Return [x, y] of the center of cell containing provided text 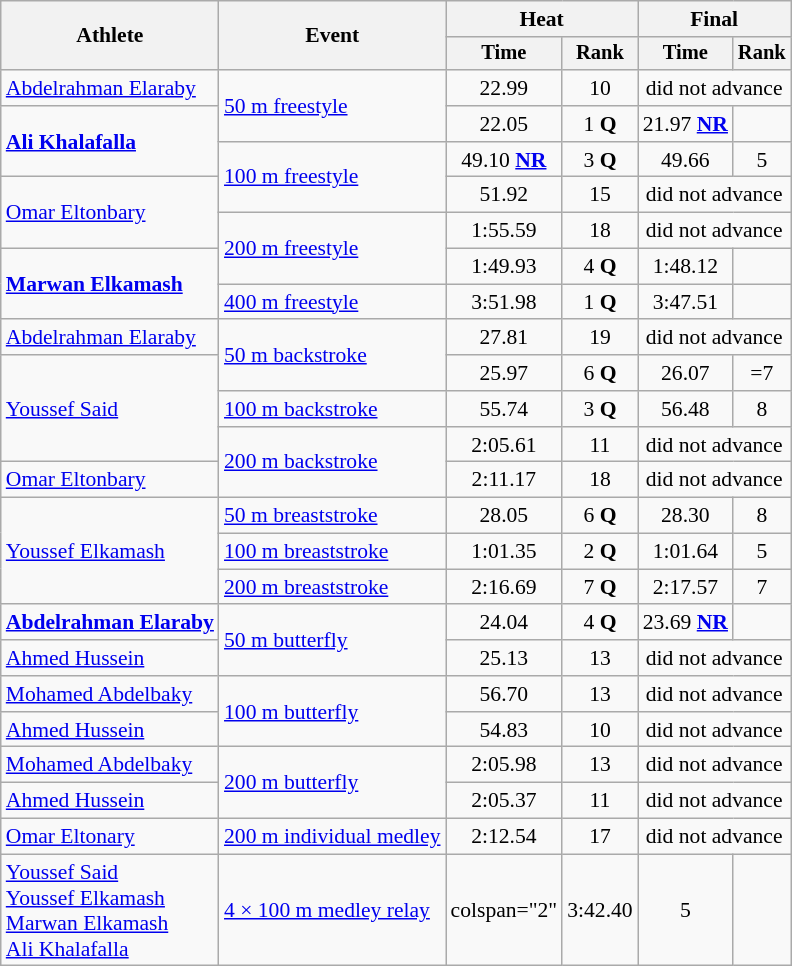
56.48 [686, 409]
1:49.93 [504, 267]
100 m backstroke [332, 409]
colspan="2" [504, 910]
100 m breaststroke [332, 552]
Youssef SaidYoussef ElkamashMarwan ElkamashAli Khalafalla [110, 910]
1:48.12 [686, 267]
Marwan Elkamash [110, 284]
200 m breaststroke [332, 587]
Heat [542, 19]
2:05.98 [504, 765]
2:05.37 [504, 801]
Omar Eltonary [110, 837]
24.04 [504, 623]
15 [600, 195]
22.05 [504, 124]
4 × 100 m medley relay [332, 910]
17 [600, 837]
26.07 [686, 373]
1:55.59 [504, 231]
Youssef Elkamash [110, 552]
3:42.40 [600, 910]
54.83 [504, 730]
50 m butterfly [332, 640]
3:51.98 [504, 302]
19 [600, 338]
25.13 [504, 658]
28.05 [504, 516]
27.81 [504, 338]
1:01.64 [686, 552]
25.97 [504, 373]
2:17.57 [686, 587]
=7 [762, 373]
200 m butterfly [332, 782]
49.10 NR [504, 160]
100 m butterfly [332, 712]
50 m freestyle [332, 106]
2:05.61 [504, 445]
Event [332, 36]
50 m breaststroke [332, 516]
1:01.35 [504, 552]
Final [714, 19]
400 m freestyle [332, 302]
51.92 [504, 195]
200 m backstroke [332, 462]
23.69 NR [686, 623]
7 Q [600, 587]
49.66 [686, 160]
Ali Khalafalla [110, 142]
Youssef Said [110, 408]
2 Q [600, 552]
55.74 [504, 409]
100 m freestyle [332, 178]
2:11.17 [504, 480]
3:47.51 [686, 302]
200 m freestyle [332, 248]
Athlete [110, 36]
22.99 [504, 88]
50 m backstroke [332, 356]
56.70 [504, 694]
28.30 [686, 516]
2:16.69 [504, 587]
7 [762, 587]
2:12.54 [504, 837]
200 m individual medley [332, 837]
21.97 NR [686, 124]
